Detect which cell encompasses the target text, then output its [x, y] center coordinate. 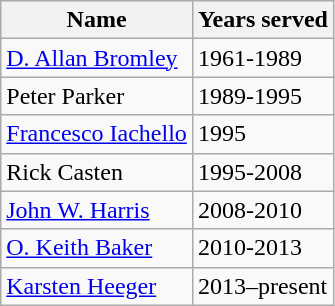
1989-1995 [262, 96]
John W. Harris [97, 210]
Name [97, 20]
Karsten Heeger [97, 286]
Peter Parker [97, 96]
1995-2008 [262, 172]
2008-2010 [262, 210]
D. Allan Bromley [97, 58]
2013–present [262, 286]
2010-2013 [262, 248]
O. Keith Baker [97, 248]
Francesco Iachello [97, 134]
Years served [262, 20]
1961-1989 [262, 58]
1995 [262, 134]
Rick Casten [97, 172]
